Scan for the cell matching the given text and deliver its [x, y] coordinate at center. 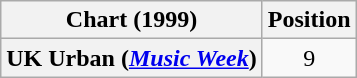
9 [309, 58]
UK Urban (Music Week) [132, 58]
Position [309, 20]
Chart (1999) [132, 20]
